Pinpoint the cell where the given text exists, returning its (x, y) midpoint coordinate. 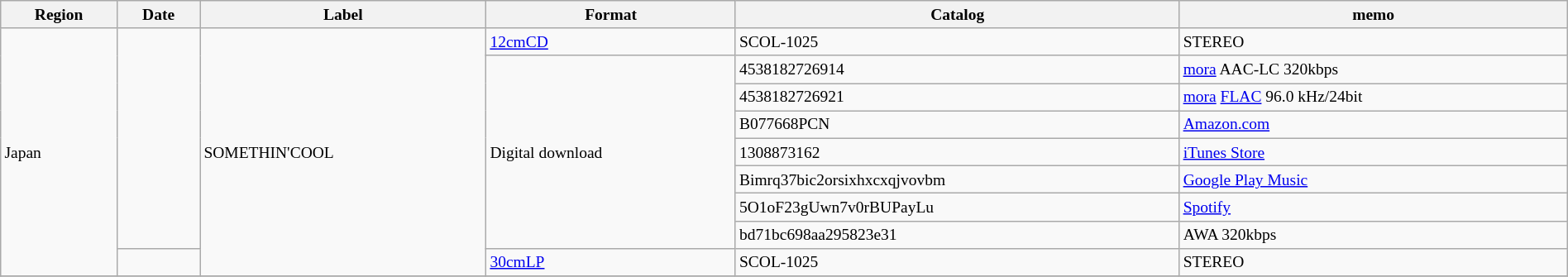
SOMETHIN'COOL (343, 152)
Label (343, 15)
Format (611, 15)
Catalog (958, 15)
Date (158, 15)
5O1oF23gUwn7v0rBUPayLu (958, 207)
mora AAC-LC 320kbps (1373, 69)
AWA 320kbps (1373, 235)
30cmLP (611, 261)
iTunes Store (1373, 152)
Bimrq37bic2orsixhxcxqjvovbm (958, 179)
mora FLAC 96.0 kHz/24bit (1373, 98)
bd71bc698aa295823e31 (958, 235)
B077668PCN (958, 124)
Spotify (1373, 207)
4538182726921 (958, 98)
Google Play Music (1373, 179)
Japan (60, 152)
Region (60, 15)
4538182726914 (958, 69)
12cmCD (611, 41)
Digital download (611, 152)
memo (1373, 15)
Amazon.com (1373, 124)
1308873162 (958, 152)
